Output the [x, y] coordinate of the center of the cell containing the given text.  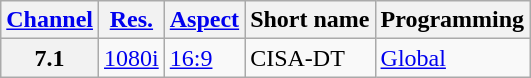
CISA-DT [310, 58]
7.1 [50, 58]
Global [452, 58]
1080i [132, 58]
Programming [452, 20]
Channel [50, 20]
Short name [310, 20]
Res. [132, 20]
16:9 [204, 58]
Aspect [204, 20]
